Return the (x, y) coordinate for the center point of the cell that contains the specified text.  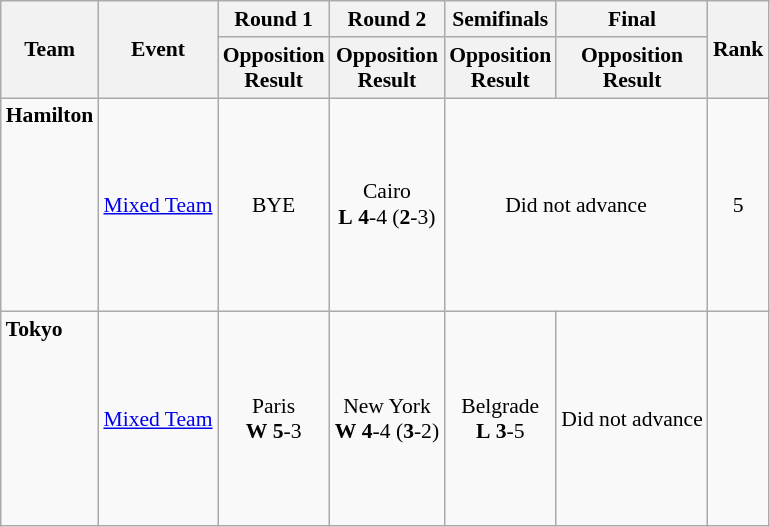
Team (50, 50)
5 (738, 205)
New York W 4-4 (3-2) (387, 419)
Round 2 (387, 19)
Semifinals (500, 19)
Belgrade L 3-5 (500, 419)
Hamilton (50, 205)
Paris W 5-3 (274, 419)
Tokyo (50, 419)
Final (632, 19)
Rank (738, 50)
Event (158, 50)
BYE (274, 205)
Cairo L 4-4 (2-3) (387, 205)
Round 1 (274, 19)
